Output the [X, Y] coordinate of the center of the cell containing the given text.  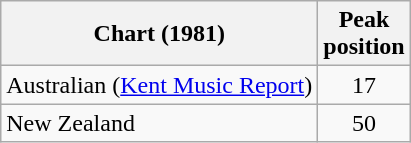
Chart (1981) [160, 34]
50 [364, 123]
Peakposition [364, 34]
Australian (Kent Music Report) [160, 85]
17 [364, 85]
New Zealand [160, 123]
